For the text-containing cell, return its midpoint in [x, y] coordinate format. 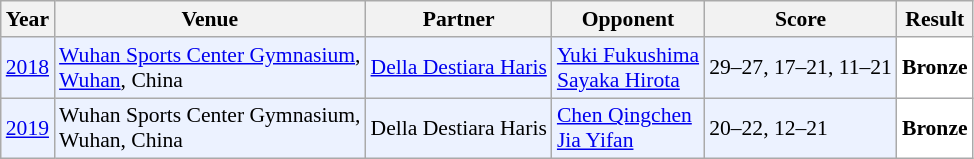
Chen Qingchen Jia Yifan [628, 128]
Result [935, 19]
Venue [210, 19]
Score [800, 19]
2019 [28, 128]
Year [28, 19]
Partner [459, 19]
Opponent [628, 19]
20–22, 12–21 [800, 128]
29–27, 17–21, 11–21 [800, 68]
Yuki Fukushima Sayaka Hirota [628, 68]
2018 [28, 68]
